Output the (x, y) coordinate of the center of the cell containing the given text.  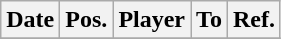
Ref. (254, 20)
Date (30, 20)
Pos. (86, 20)
To (210, 20)
Player (152, 20)
